Return the [x, y] coordinate for the center point of the cell that contains the specified text.  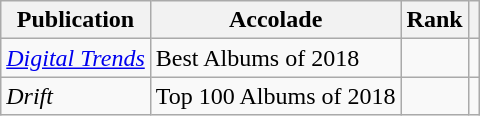
Publication [76, 20]
Best Albums of 2018 [276, 58]
Rank [434, 20]
Top 100 Albums of 2018 [276, 96]
Digital Trends [76, 58]
Accolade [276, 20]
Drift [76, 96]
